For the text-containing cell, return its midpoint in (X, Y) coordinate format. 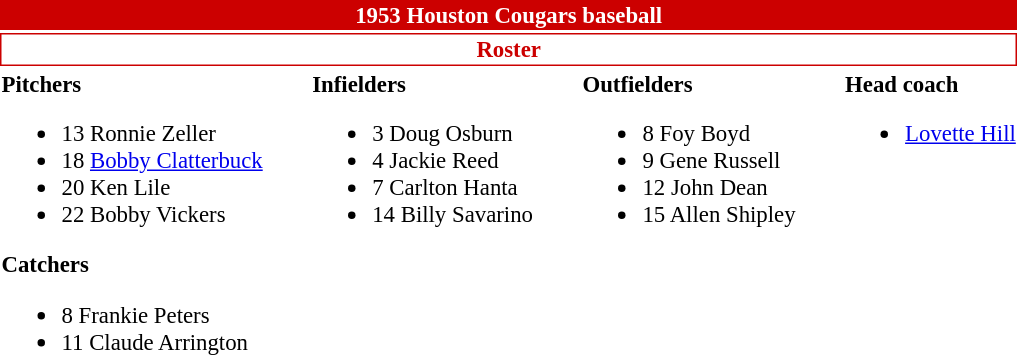
Roster (508, 50)
1953 Houston Cougars baseball (508, 15)
